Locate the cell with the specified text and output its (X, Y) center coordinate. 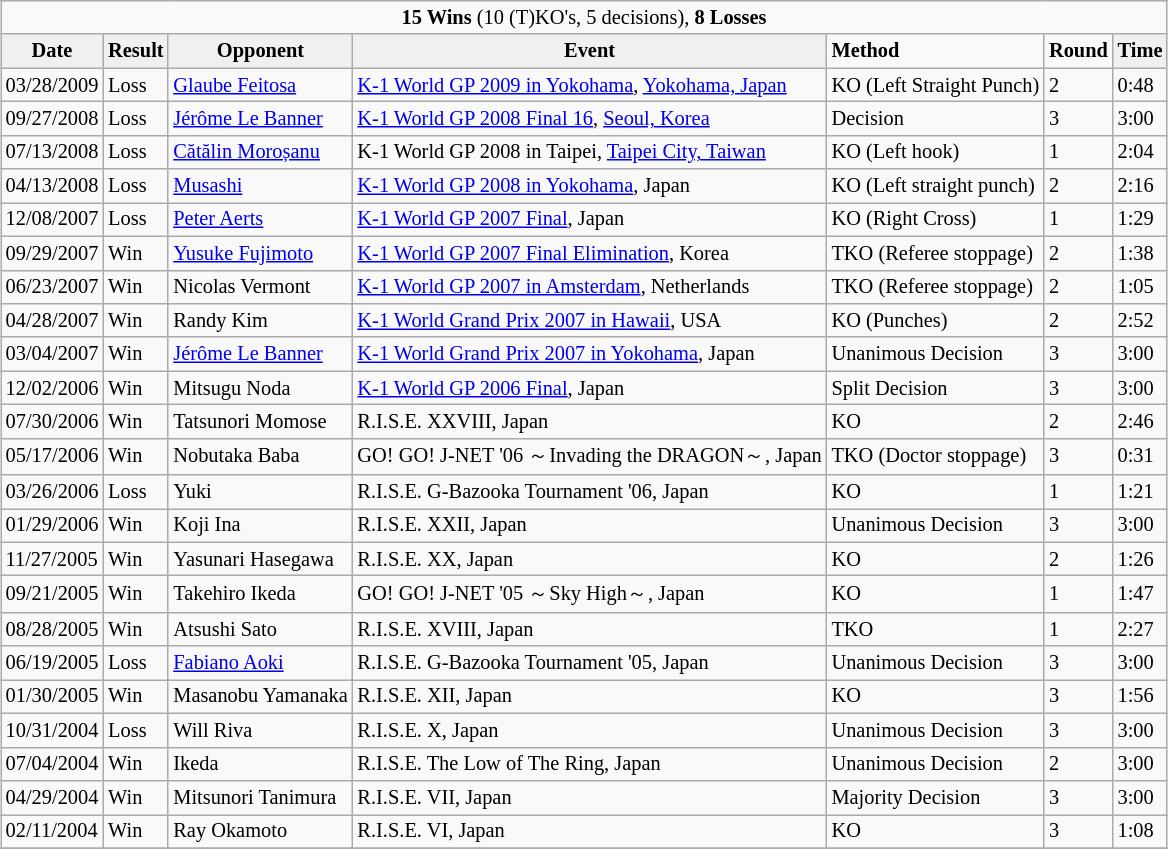
Ikeda (260, 764)
Method (936, 51)
R.I.S.E. VI, Japan (590, 831)
03/28/2009 (52, 85)
R.I.S.E. The Low of The Ring, Japan (590, 764)
Opponent (260, 51)
Peter Aerts (260, 220)
1:26 (1140, 559)
Ray Okamoto (260, 831)
09/27/2008 (52, 119)
09/29/2007 (52, 253)
03/26/2006 (52, 492)
R.I.S.E. X, Japan (590, 731)
Round (1078, 51)
K-1 World GP 2009 in Yokohama, Yokohama, Japan (590, 85)
R.I.S.E. G-Bazooka Tournament '06, Japan (590, 492)
12/02/2006 (52, 388)
R.I.S.E. G-Bazooka Tournament '05, Japan (590, 663)
KO (Left straight punch) (936, 186)
Yasunari Hasegawa (260, 559)
06/19/2005 (52, 663)
1:05 (1140, 287)
07/13/2008 (52, 152)
R.I.S.E. XXII, Japan (590, 526)
Fabiano Aoki (260, 663)
Tatsunori Momose (260, 422)
R.I.S.E. XXVIII, Japan (590, 422)
1:08 (1140, 831)
0:48 (1140, 85)
2:27 (1140, 630)
1:21 (1140, 492)
2:46 (1140, 422)
Takehiro Ikeda (260, 594)
K-1 World GP 2006 Final, Japan (590, 388)
03/04/2007 (52, 354)
K-1 World GP 2007 Final, Japan (590, 220)
K-1 World GP 2007 Final Elimination, Korea (590, 253)
GO! GO! J-NET '05 ～Sky High～, Japan (590, 594)
15 Wins (10 (T)KO's, 5 decisions), 8 Losses (584, 18)
Koji Ina (260, 526)
R.I.S.E. VII, Japan (590, 798)
K-1 World GP 2007 in Amsterdam, Netherlands (590, 287)
Decision (936, 119)
Majority Decision (936, 798)
Yuki (260, 492)
01/29/2006 (52, 526)
Nobutaka Baba (260, 456)
2:16 (1140, 186)
K-1 World GP 2008 in Yokohama, Japan (590, 186)
Cătălin Moroșanu (260, 152)
04/13/2008 (52, 186)
07/04/2004 (52, 764)
2:52 (1140, 321)
Musashi (260, 186)
Mitsunori Tanimura (260, 798)
TKO (Doctor stoppage) (936, 456)
Date (52, 51)
Result (136, 51)
10/31/2004 (52, 731)
05/17/2006 (52, 456)
2:04 (1140, 152)
11/27/2005 (52, 559)
1:56 (1140, 697)
04/28/2007 (52, 321)
Masanobu Yamanaka (260, 697)
1:47 (1140, 594)
08/28/2005 (52, 630)
R.I.S.E. XVIII, Japan (590, 630)
R.I.S.E. XX, Japan (590, 559)
06/23/2007 (52, 287)
TKO (936, 630)
KO (Left Straight Punch) (936, 85)
Will Riva (260, 731)
K-1 World GP 2008 in Taipei, Taipei City, Taiwan (590, 152)
04/29/2004 (52, 798)
KO (Left hook) (936, 152)
Yusuke Fujimoto (260, 253)
Time (1140, 51)
07/30/2006 (52, 422)
09/21/2005 (52, 594)
Event (590, 51)
KO (Punches) (936, 321)
K-1 World Grand Prix 2007 in Hawaii, USA (590, 321)
GO! GO! J-NET '06 ～Invading the DRAGON～, Japan (590, 456)
Nicolas Vermont (260, 287)
Atsushi Sato (260, 630)
R.I.S.E. XII, Japan (590, 697)
1:29 (1140, 220)
K-1 World Grand Prix 2007 in Yokohama, Japan (590, 354)
02/11/2004 (52, 831)
Randy Kim (260, 321)
0:31 (1140, 456)
K-1 World GP 2008 Final 16, Seoul, Korea (590, 119)
Mitsugu Noda (260, 388)
Glaube Feitosa (260, 85)
KO (Right Cross) (936, 220)
Split Decision (936, 388)
12/08/2007 (52, 220)
1:38 (1140, 253)
01/30/2005 (52, 697)
